Detect which cell encompasses the target text, then output its [x, y] center coordinate. 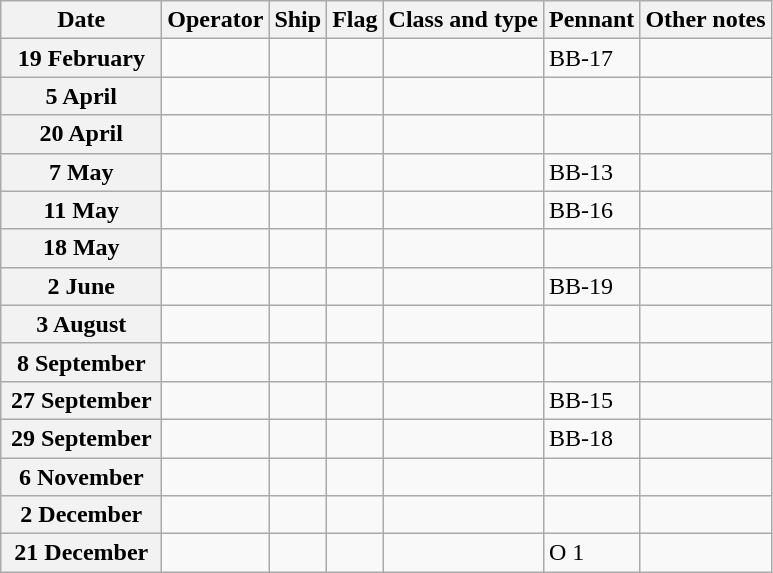
BB-15 [591, 400]
5 April [82, 96]
7 May [82, 172]
Pennant [591, 20]
Operator [216, 20]
3 August [82, 324]
Other notes [706, 20]
Ship [298, 20]
27 September [82, 400]
2 December [82, 515]
BB-13 [591, 172]
2 June [82, 286]
Flag [355, 20]
11 May [82, 210]
BB-17 [591, 58]
Date [82, 20]
BB-19 [591, 286]
O 1 [591, 553]
BB-16 [591, 210]
21 December [82, 553]
29 September [82, 438]
19 February [82, 58]
6 November [82, 477]
20 April [82, 134]
18 May [82, 248]
8 September [82, 362]
Class and type [463, 20]
BB-18 [591, 438]
